From the cell containing the given text, extract its center point as (x, y) coordinate. 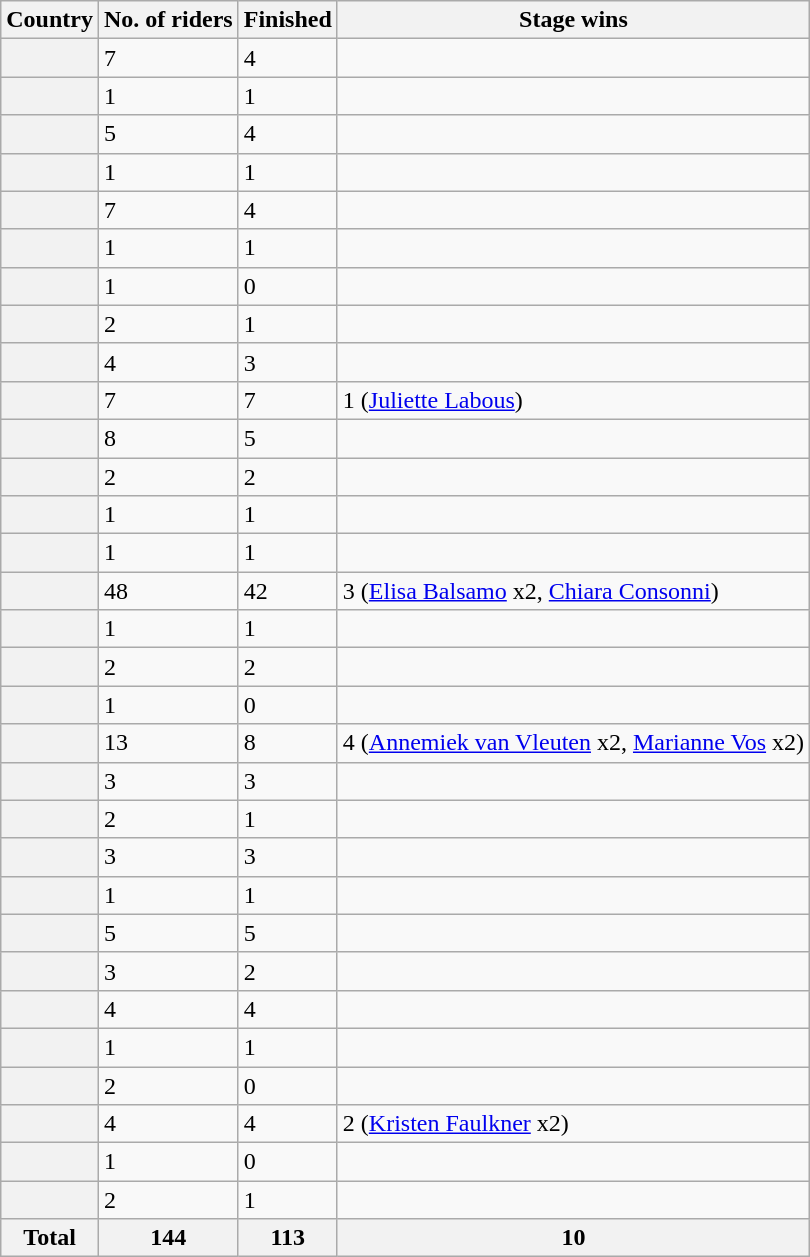
Country (50, 20)
3 (Elisa Balsamo x2, Chiara Consonni) (573, 591)
Finished (288, 20)
1 (Juliette Labous) (573, 400)
4 (Annemiek van Vleuten x2, Marianne Vos x2) (573, 743)
Stage wins (573, 20)
10 (573, 1238)
Total (50, 1238)
144 (168, 1238)
2 (Kristen Faulkner x2) (573, 1124)
No. of riders (168, 20)
13 (168, 743)
48 (168, 591)
42 (288, 591)
113 (288, 1238)
